Identify which cell holds the provided text, then report its (x, y) central coordinate. 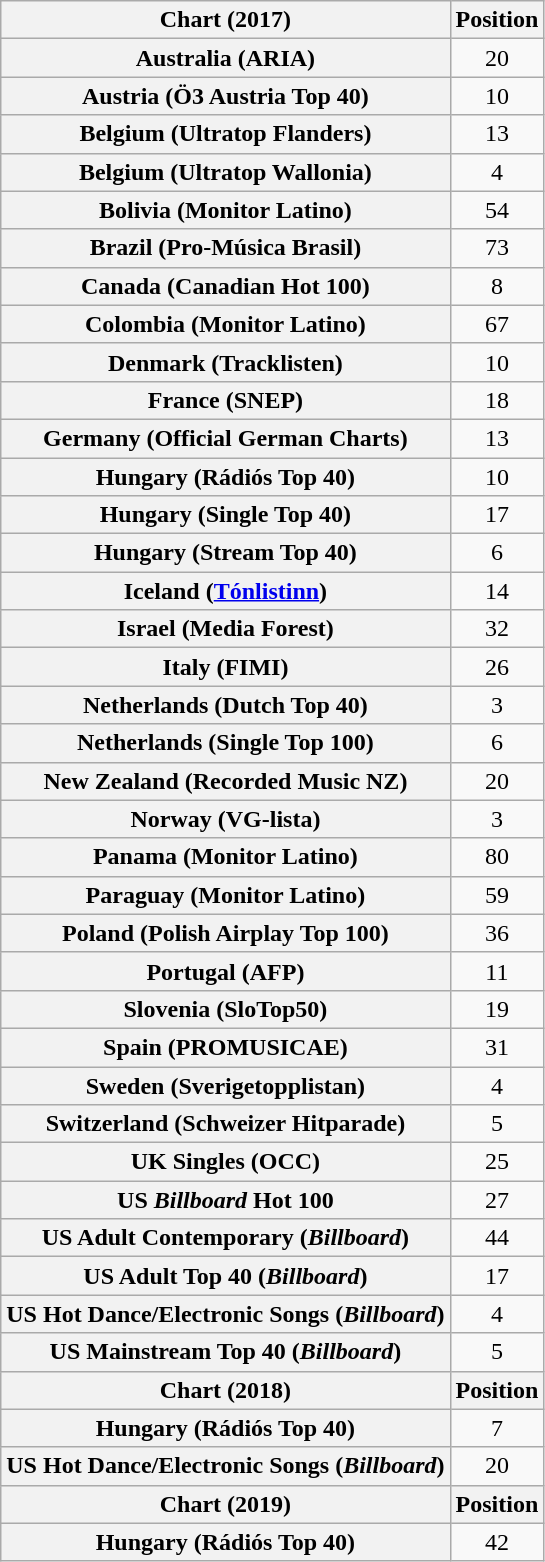
Netherlands (Single Top 100) (226, 743)
Sweden (Sverigetopplistan) (226, 1085)
Spain (PROMUSICAE) (226, 1047)
Chart (2017) (226, 20)
Italy (FIMI) (226, 667)
Switzerland (Schweizer Hitparade) (226, 1124)
11 (497, 971)
Netherlands (Dutch Top 40) (226, 705)
31 (497, 1047)
Bolivia (Monitor Latino) (226, 210)
Paraguay (Monitor Latino) (226, 895)
Portugal (AFP) (226, 971)
27 (497, 1200)
Panama (Monitor Latino) (226, 857)
Canada (Canadian Hot 100) (226, 286)
Brazil (Pro-Música Brasil) (226, 248)
Poland (Polish Airplay Top 100) (226, 933)
Germany (Official German Charts) (226, 438)
Colombia (Monitor Latino) (226, 324)
Belgium (Ultratop Wallonia) (226, 172)
54 (497, 210)
US Adult Top 40 (Billboard) (226, 1276)
Israel (Media Forest) (226, 629)
36 (497, 933)
Hungary (Stream Top 40) (226, 553)
Austria (Ö3 Austria Top 40) (226, 96)
Norway (VG-lista) (226, 819)
US Adult Contemporary (Billboard) (226, 1238)
8 (497, 286)
Iceland (Tónlistinn) (226, 591)
73 (497, 248)
32 (497, 629)
Australia (ARIA) (226, 58)
44 (497, 1238)
Chart (2018) (226, 1390)
7 (497, 1428)
19 (497, 1009)
New Zealand (Recorded Music NZ) (226, 781)
18 (497, 400)
26 (497, 667)
67 (497, 324)
Chart (2019) (226, 1504)
14 (497, 591)
80 (497, 857)
Slovenia (SloTop50) (226, 1009)
UK Singles (OCC) (226, 1162)
France (SNEP) (226, 400)
Belgium (Ultratop Flanders) (226, 134)
25 (497, 1162)
US Billboard Hot 100 (226, 1200)
Hungary (Single Top 40) (226, 515)
42 (497, 1542)
Denmark (Tracklisten) (226, 362)
59 (497, 895)
US Mainstream Top 40 (Billboard) (226, 1352)
